Output the [x, y] coordinate of the center of the cell containing the given text.  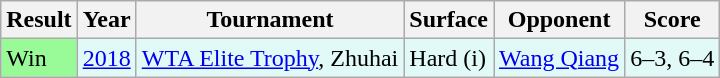
6–3, 6–4 [672, 58]
Wang Qiang [560, 58]
Result [39, 20]
Tournament [270, 20]
2018 [106, 58]
Score [672, 20]
Hard (i) [449, 58]
WTA Elite Trophy, Zhuhai [270, 58]
Surface [449, 20]
Win [39, 58]
Year [106, 20]
Opponent [560, 20]
